Return the [x, y] coordinate for the center point of the cell that contains the specified text.  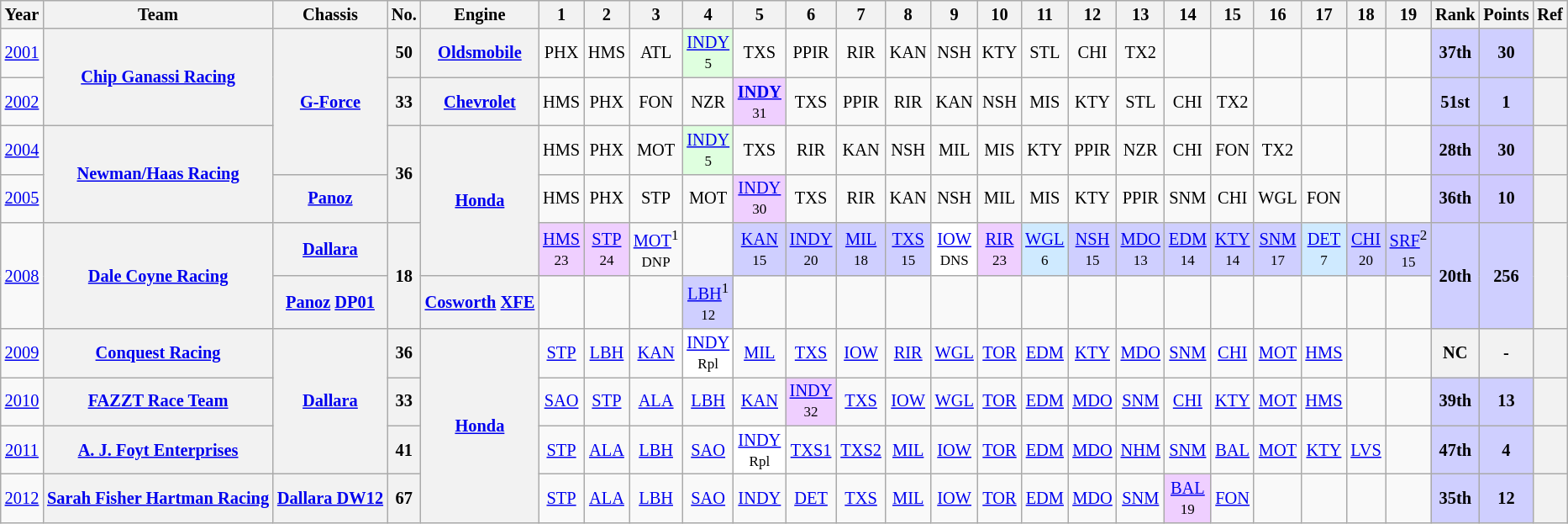
11 [1044, 14]
Oldsmobile [481, 53]
67 [404, 499]
SNM17 [1277, 249]
RIR23 [1000, 249]
KTY14 [1233, 249]
TXS2 [860, 450]
A. J. Foyt Enterprises [158, 450]
Ref [1550, 14]
Chevrolet [481, 102]
TXS1 [812, 450]
INDY30 [760, 198]
2 [607, 14]
2011 [22, 450]
39th [1455, 401]
INDY31 [760, 102]
Team [158, 14]
MDO13 [1141, 249]
2002 [22, 102]
- [1506, 353]
Conquest Racing [158, 353]
TXS15 [908, 249]
9 [955, 14]
SRF215 [1408, 249]
NC [1455, 353]
15 [1233, 14]
MIL18 [860, 249]
36th [1455, 198]
LBH112 [708, 303]
35th [1455, 499]
Sarah Fisher Hartman Racing [158, 499]
14 [1188, 14]
BAL [1233, 450]
G-Force [330, 101]
EDM14 [1188, 249]
NSH15 [1092, 249]
HMS23 [561, 249]
IOWDNS [955, 249]
WGL6 [1044, 249]
20th [1455, 276]
No. [404, 14]
MOT1DNP [655, 249]
Points [1506, 14]
KAN15 [760, 249]
INDY32 [812, 401]
2004 [22, 150]
Dale Coyne Racing [158, 276]
ATL [655, 53]
LVS [1365, 450]
CHI20 [1365, 249]
Panoz DP01 [330, 303]
DET [812, 499]
Dallara DW12 [330, 499]
2009 [22, 353]
2008 [22, 276]
50 [404, 53]
Cosworth XFE [481, 303]
16 [1277, 14]
STP24 [607, 249]
2010 [22, 401]
INDY [760, 499]
2005 [22, 198]
51st [1455, 102]
FAZZT Race Team [158, 401]
17 [1324, 14]
5 [760, 14]
Chip Ganassi Racing [158, 77]
6 [812, 14]
2012 [22, 499]
Rank [1455, 14]
Panoz [330, 198]
47th [1455, 450]
3 [655, 14]
7 [860, 14]
BAL19 [1188, 499]
INDY20 [812, 249]
Engine [481, 14]
Newman/Haas Racing [158, 173]
DET7 [1324, 249]
Chassis [330, 14]
37th [1455, 53]
NHM [1141, 450]
8 [908, 14]
Year [22, 14]
28th [1455, 150]
19 [1408, 14]
41 [404, 450]
256 [1506, 276]
2001 [22, 53]
